Determine the (X, Y) coordinate at the center of the cell enclosing the given text.  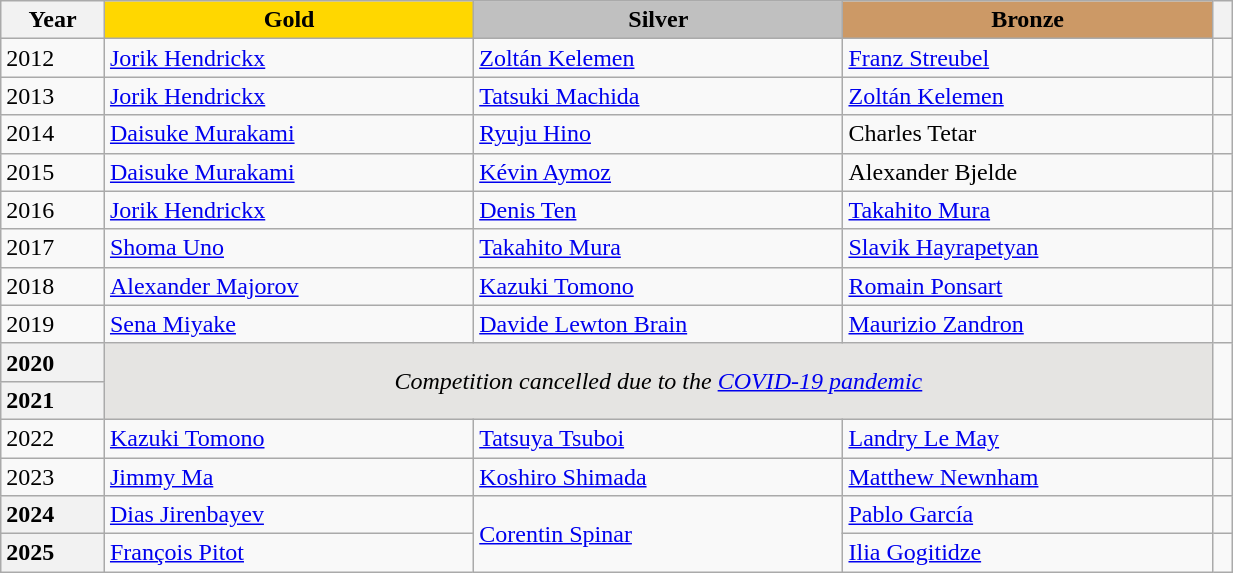
Ilia Gogitidze (1028, 553)
2015 (53, 172)
2020 (53, 362)
2021 (53, 400)
Davide Lewton Brain (658, 324)
Charles Tetar (1028, 134)
Silver (658, 20)
Landry Le May (1028, 438)
Corentin Spinar (658, 534)
Matthew Newnham (1028, 477)
2023 (53, 477)
2012 (53, 58)
2017 (53, 248)
Sena Miyake (288, 324)
2019 (53, 324)
Alexander Majorov (288, 286)
Tatsuya Tsuboi (658, 438)
Alexander Bjelde (1028, 172)
Maurizio Zandron (1028, 324)
2013 (53, 96)
Koshiro Shimada (658, 477)
Jimmy Ma (288, 477)
Franz Streubel (1028, 58)
2018 (53, 286)
Pablo García (1028, 515)
2014 (53, 134)
Romain Ponsart (1028, 286)
Bronze (1028, 20)
François Pitot (288, 553)
Gold (288, 20)
Dias Jirenbayev (288, 515)
Ryuju Hino (658, 134)
2016 (53, 210)
2024 (53, 515)
Slavik Hayrapetyan (1028, 248)
Year (53, 20)
Competition cancelled due to the COVID-19 pandemic (658, 381)
2022 (53, 438)
Tatsuki Machida (658, 96)
Kévin Aymoz (658, 172)
2025 (53, 553)
Denis Ten (658, 210)
Shoma Uno (288, 248)
